Capture the cell that displays the provided text and extract its [x, y] central coordinate. 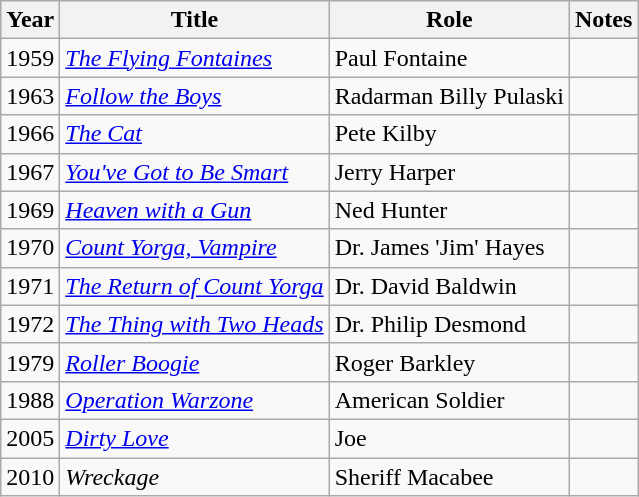
2005 [30, 438]
Title [194, 20]
Roller Boogie [194, 362]
2010 [30, 477]
Pete Kilby [449, 134]
Dr. David Baldwin [449, 286]
1979 [30, 362]
Dr. Philip Desmond [449, 324]
Radarman Billy Pulaski [449, 96]
1959 [30, 58]
Notes [604, 20]
1969 [30, 210]
You've Got to Be Smart [194, 172]
American Soldier [449, 400]
1972 [30, 324]
Dr. James 'Jim' Hayes [449, 248]
Sheriff Macabee [449, 477]
1970 [30, 248]
Dirty Love [194, 438]
Count Yorga, Vampire [194, 248]
Jerry Harper [449, 172]
Follow the Boys [194, 96]
Operation Warzone [194, 400]
Role [449, 20]
The Flying Fontaines [194, 58]
Heaven with a Gun [194, 210]
1988 [30, 400]
Ned Hunter [449, 210]
1967 [30, 172]
Wreckage [194, 477]
The Thing with Two Heads [194, 324]
1971 [30, 286]
1966 [30, 134]
The Return of Count Yorga [194, 286]
Roger Barkley [449, 362]
Joe [449, 438]
1963 [30, 96]
Year [30, 20]
Paul Fontaine [449, 58]
The Cat [194, 134]
